Output the [X, Y] coordinate of the center of the cell containing the given text.  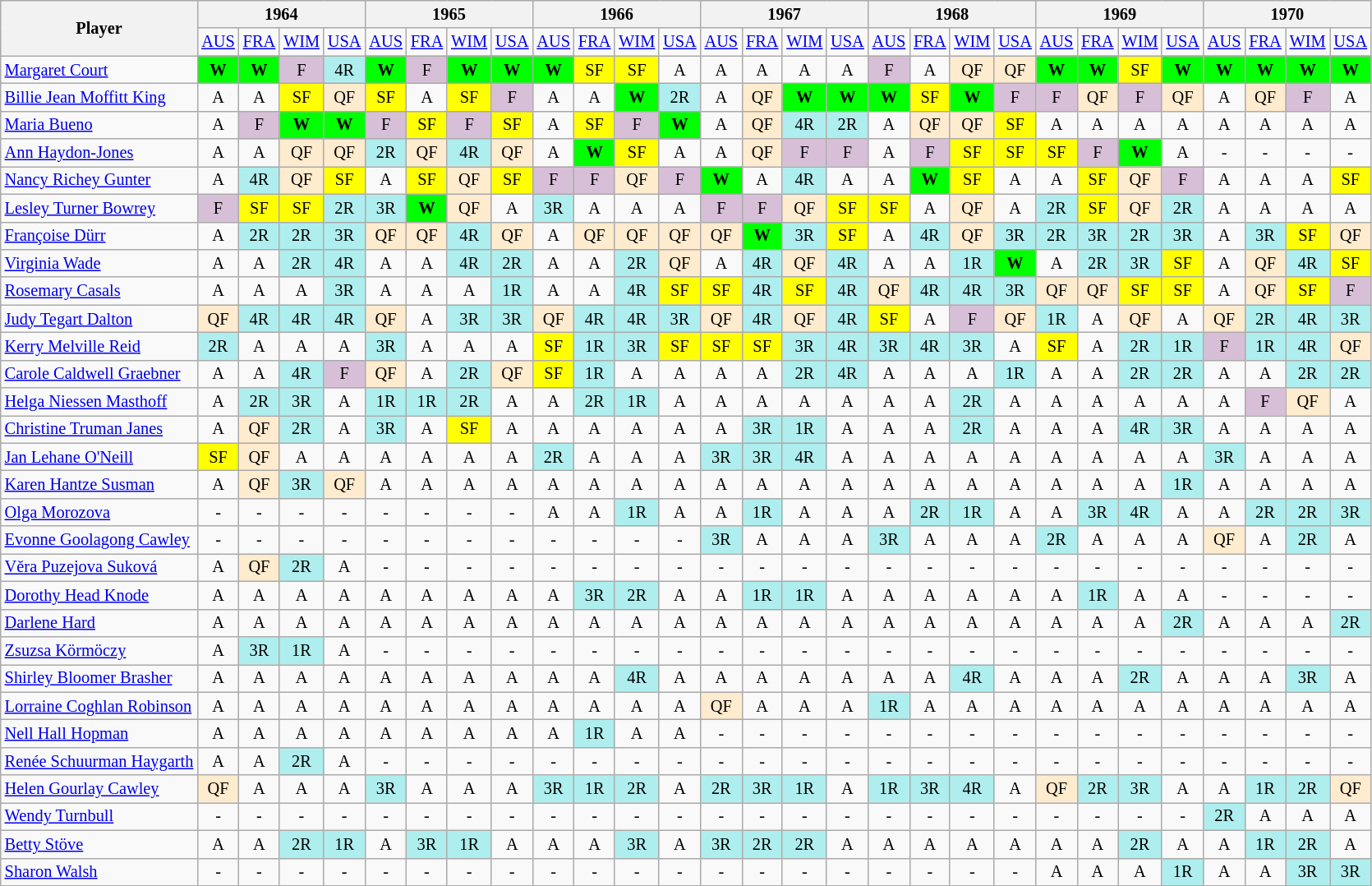
Lesley Turner Bowrey [99, 208]
Christine Truman Janes [99, 429]
Karen Hantze Susman [99, 484]
Evonne Goolagong Cawley [99, 540]
Rosemary Casals [99, 291]
Renée Schuurman Haygarth [99, 761]
Ann Haydon-Jones [99, 153]
Lorraine Coghlan Robinson [99, 706]
Carole Caldwell Graebner [99, 374]
Věra Puzejova Suková [99, 567]
Helga Niessen Masthoff [99, 402]
1969 [1120, 14]
Kerry Melville Reid [99, 346]
Player [99, 28]
Sharon Walsh [99, 872]
1968 [952, 14]
Shirley Bloomer Brasher [99, 678]
1964 [281, 14]
Virginia Wade [99, 263]
Olga Morozova [99, 512]
Margaret Court [99, 70]
Darlene Hard [99, 623]
1965 [449, 14]
Helen Gourlay Cawley [99, 789]
Judy Tegart Dalton [99, 319]
Nell Hall Hopman [99, 733]
1966 [616, 14]
Wendy Turnbull [99, 816]
Billie Jean Moffitt King [99, 97]
Nancy Richey Gunter [99, 180]
1970 [1287, 14]
Françoise Dürr [99, 236]
Maria Bueno [99, 125]
1967 [785, 14]
Zsuzsa Körmöczy [99, 650]
Jan Lehane O'Neill [99, 457]
Dorothy Head Knode [99, 595]
Betty Stöve [99, 844]
